Output the [x, y] coordinate of the center of the cell containing the given text.  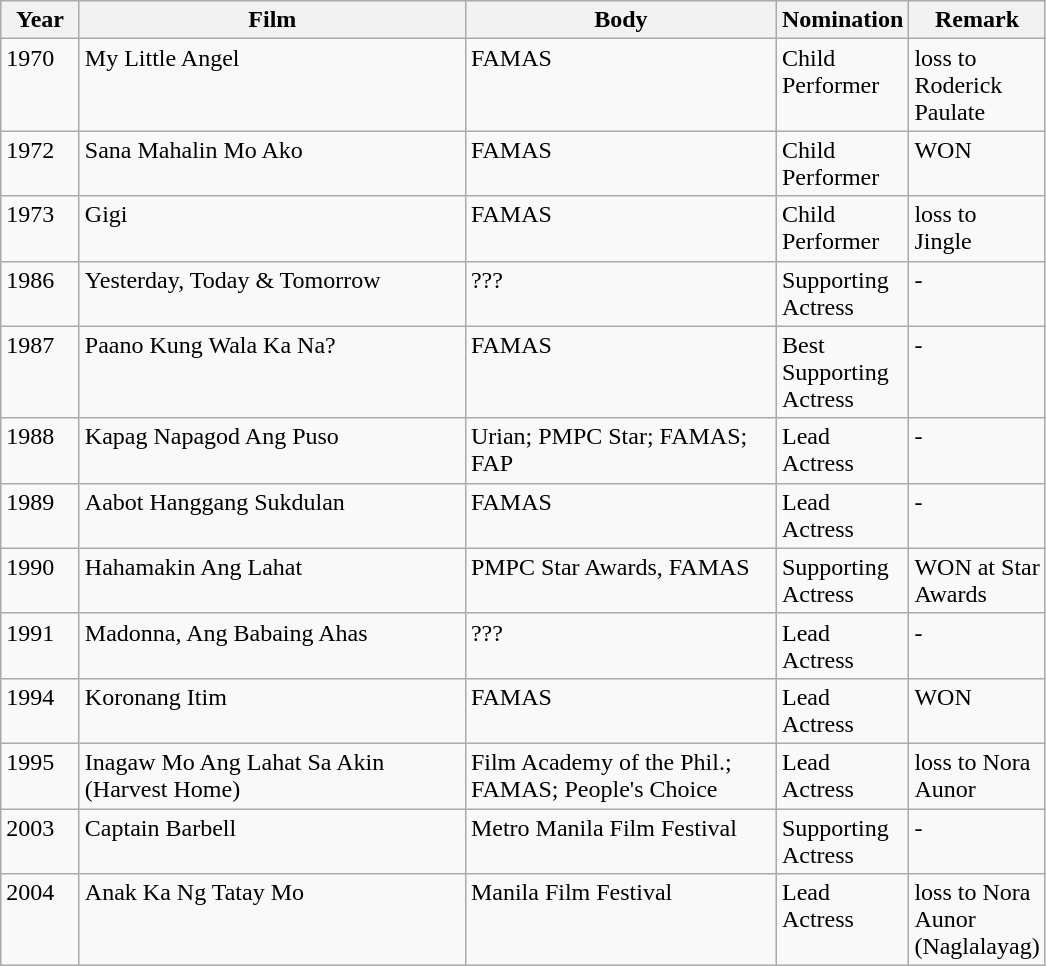
WON at Star Awards [977, 580]
1995 [40, 776]
Koronang Itim [272, 710]
1991 [40, 646]
1986 [40, 294]
Madonna, Ang Babaing Ahas [272, 646]
loss to Nora Aunor [977, 776]
loss to Jingle [977, 228]
1987 [40, 372]
Remark [977, 20]
Sana Mahalin Mo Ako [272, 164]
Yesterday, Today & Tomorrow [272, 294]
1989 [40, 516]
loss to Nora Aunor (Naglalayag) [977, 920]
Body [620, 20]
Year [40, 20]
1990 [40, 580]
Anak Ka Ng Tatay Mo [272, 920]
1988 [40, 450]
Aabot Hanggang Sukdulan [272, 516]
Hahamakin Ang Lahat [272, 580]
Nomination [842, 20]
Gigi [272, 228]
Manila Film Festival [620, 920]
Film [272, 20]
loss to Roderick Paulate [977, 85]
Metro Manila Film Festival [620, 840]
Urian; PMPC Star; FAMAS; FAP [620, 450]
Inagaw Mo Ang Lahat Sa Akin (Harvest Home) [272, 776]
Best Supporting Actress [842, 372]
2004 [40, 920]
Kapag Napagod Ang Puso [272, 450]
2003 [40, 840]
PMPC Star Awards, FAMAS [620, 580]
1994 [40, 710]
My Little Angel [272, 85]
Paano Kung Wala Ka Na? [272, 372]
Captain Barbell [272, 840]
1973 [40, 228]
1972 [40, 164]
1970 [40, 85]
Film Academy of the Phil.; FAMAS; People's Choice [620, 776]
